Extract the [X, Y] coordinate from the center of the cell holding the provided text.  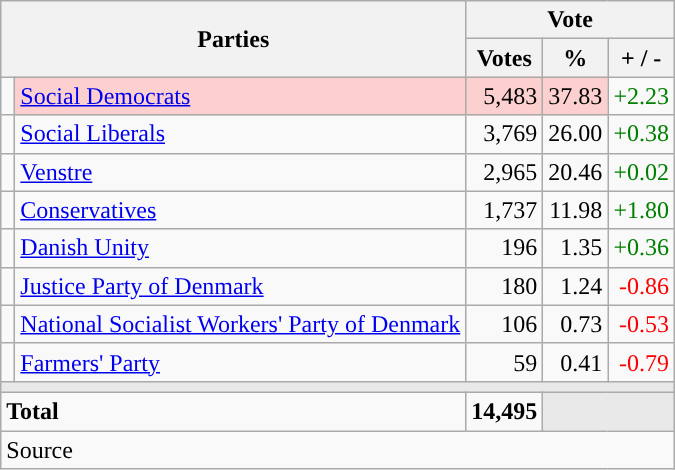
Source [338, 449]
37.83 [576, 96]
Votes [504, 58]
Vote [570, 20]
0.73 [576, 324]
11.98 [576, 210]
26.00 [576, 134]
1.35 [576, 248]
196 [504, 248]
+ / - [642, 58]
Venstre [240, 172]
-0.53 [642, 324]
Farmers' Party [240, 362]
5,483 [504, 96]
Total [234, 411]
0.41 [576, 362]
180 [504, 286]
-0.86 [642, 286]
+1.80 [642, 210]
+0.02 [642, 172]
3,769 [504, 134]
+0.36 [642, 248]
14,495 [504, 411]
% [576, 58]
1.24 [576, 286]
2,965 [504, 172]
-0.79 [642, 362]
20.46 [576, 172]
106 [504, 324]
Conservatives [240, 210]
1,737 [504, 210]
59 [504, 362]
Social Democrats [240, 96]
Justice Party of Denmark [240, 286]
+0.38 [642, 134]
+2.23 [642, 96]
Danish Unity [240, 248]
National Socialist Workers' Party of Denmark [240, 324]
Social Liberals [240, 134]
Parties [234, 39]
